Pinpoint the cell where the given text exists, returning its [X, Y] midpoint coordinate. 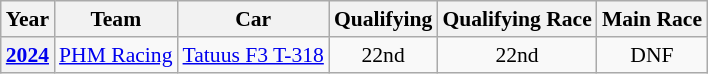
DNF [652, 55]
Team [116, 19]
Car [254, 19]
PHM Racing [116, 55]
Main Race [652, 19]
Qualifying Race [516, 19]
Qualifying [383, 19]
Year [28, 19]
2024 [28, 55]
Tatuus F3 T-318 [254, 55]
